Output the [x, y] coordinate of the center of the cell containing the given text.  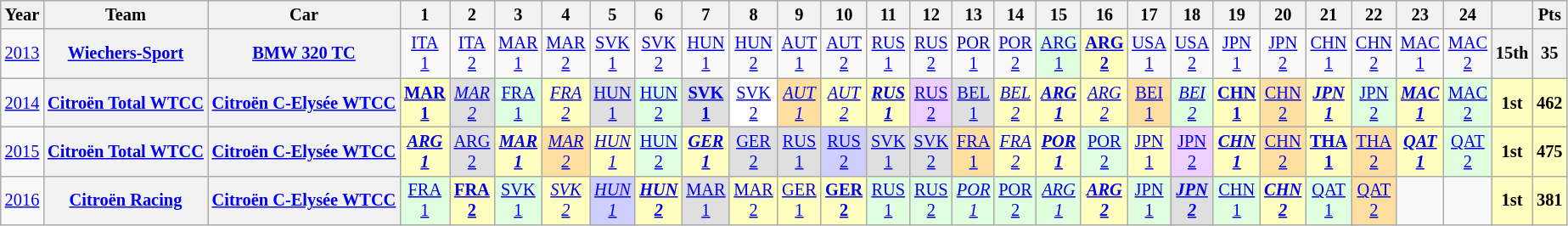
USA1 [1149, 54]
9 [800, 14]
14 [1015, 14]
462 [1549, 103]
1 [424, 14]
15 [1059, 14]
13 [973, 14]
BEI1 [1149, 103]
2015 [22, 151]
ITA2 [472, 54]
12 [931, 14]
15th [1512, 54]
2014 [22, 103]
22 [1374, 14]
THA2 [1374, 151]
10 [844, 14]
19 [1236, 14]
2013 [22, 54]
17 [1149, 14]
2016 [22, 201]
11 [888, 14]
24 [1468, 14]
ITA1 [424, 54]
USA2 [1192, 54]
Team [126, 14]
Car [304, 14]
BEI2 [1192, 103]
5 [613, 14]
4 [565, 14]
3 [518, 14]
381 [1549, 201]
16 [1104, 14]
Wiechers-Sport [126, 54]
BEL2 [1015, 103]
BMW 320 TC [304, 54]
7 [705, 14]
THA1 [1329, 151]
2 [472, 14]
6 [659, 14]
Year [22, 14]
20 [1283, 14]
21 [1329, 14]
8 [753, 14]
18 [1192, 14]
23 [1420, 14]
475 [1549, 151]
Citroën Racing [126, 201]
35 [1549, 54]
Pts [1549, 14]
BEL1 [973, 103]
